Find where the given text appears and provide that cell's center as (x, y) coordinate. 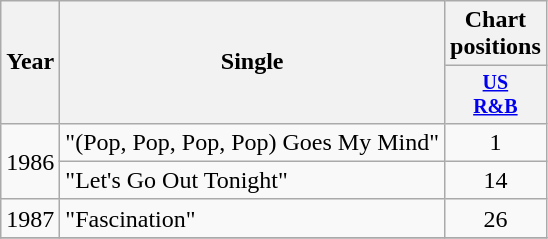
Single (252, 62)
USR&B (496, 94)
1 (496, 142)
Chart positions (496, 34)
1986 (30, 161)
"Fascination" (252, 218)
26 (496, 218)
Year (30, 62)
1987 (30, 218)
"(Pop, Pop, Pop, Pop) Goes My Mind" (252, 142)
14 (496, 180)
"Let's Go Out Tonight" (252, 180)
